Return (x, y) of the center of cell containing provided text 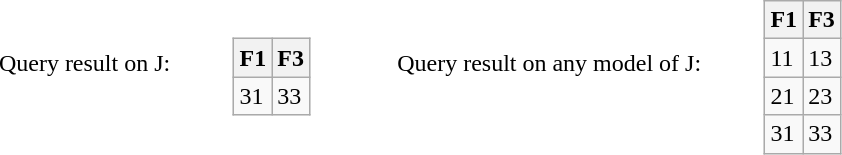
23 (822, 96)
11 (784, 58)
13 (822, 58)
21 (784, 96)
